Provide the (x, y) coordinate of the cell's center where the given text is located.  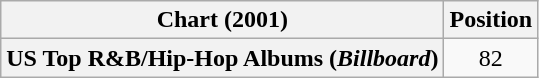
Chart (2001) (222, 20)
US Top R&B/Hip-Hop Albums (Billboard) (222, 58)
82 (491, 58)
Position (491, 20)
